Provide the (X, Y) coordinate of the cell's center where the given text is located.  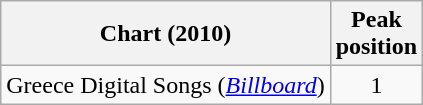
1 (376, 85)
Greece Digital Songs (Billboard) (166, 85)
Chart (2010) (166, 34)
Peakposition (376, 34)
